Locate the cell with the specified text and output its (x, y) center coordinate. 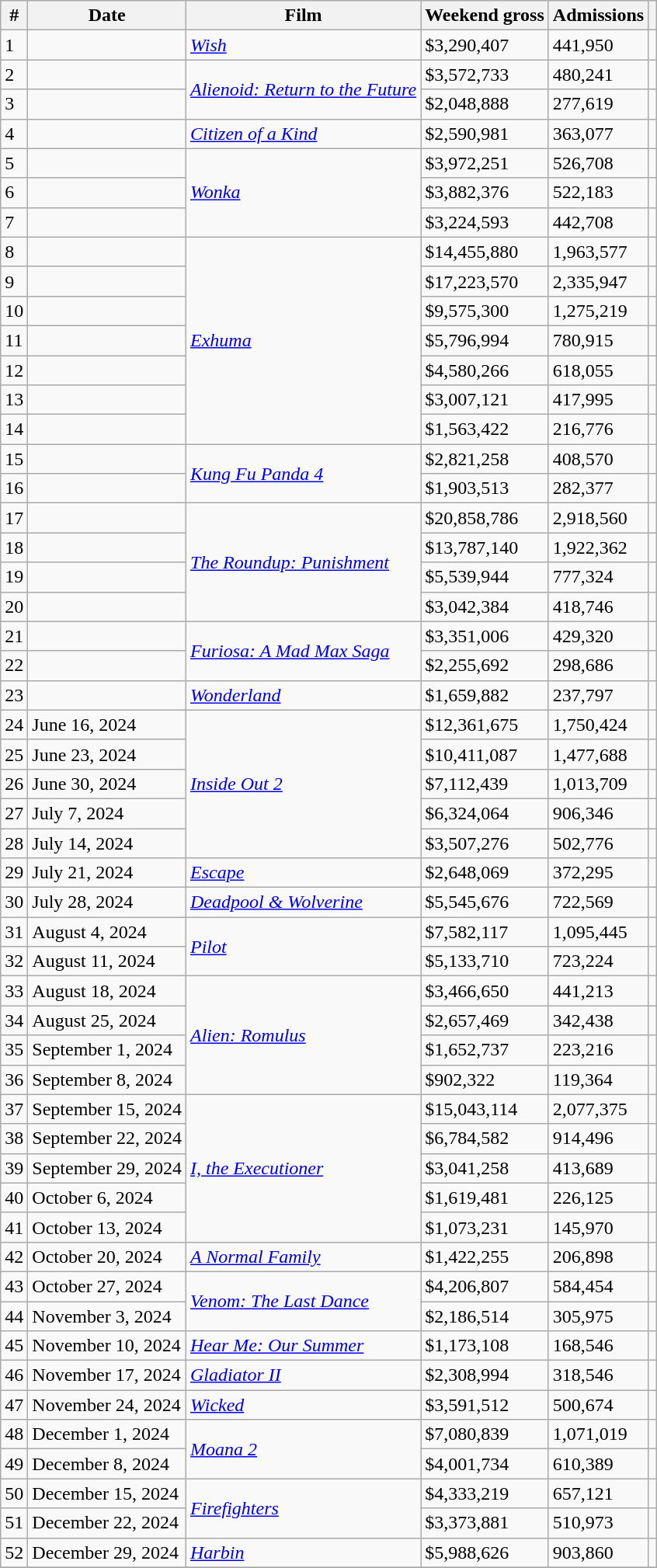
48 (14, 1434)
$2,657,469 (485, 1020)
282,377 (598, 488)
$3,041,258 (485, 1168)
9 (14, 281)
September 1, 2024 (107, 1050)
12 (14, 370)
$3,572,733 (485, 75)
25 (14, 754)
$7,112,439 (485, 784)
46 (14, 1375)
$4,333,219 (485, 1493)
$4,580,266 (485, 370)
29 (14, 873)
14 (14, 429)
441,950 (598, 45)
November 17, 2024 (107, 1375)
$2,590,981 (485, 134)
372,295 (598, 873)
December 15, 2024 (107, 1493)
Harbin (304, 1552)
44 (14, 1316)
$3,882,376 (485, 193)
$9,575,300 (485, 311)
$1,563,422 (485, 429)
657,121 (598, 1493)
35 (14, 1050)
$1,659,882 (485, 695)
610,389 (598, 1464)
24 (14, 725)
Admissions (598, 16)
27 (14, 813)
4 (14, 134)
26 (14, 784)
168,546 (598, 1346)
42 (14, 1257)
3 (14, 104)
305,975 (598, 1316)
$14,455,880 (485, 252)
$4,001,734 (485, 1464)
363,077 (598, 134)
$1,652,737 (485, 1050)
Gladiator II (304, 1375)
31 (14, 932)
A Normal Family (304, 1257)
723,224 (598, 961)
36 (14, 1080)
$1,903,513 (485, 488)
July 28, 2024 (107, 902)
I, the Executioner (304, 1168)
408,570 (598, 459)
# (14, 16)
$7,582,117 (485, 932)
December 8, 2024 (107, 1464)
$17,223,570 (485, 281)
52 (14, 1552)
413,689 (598, 1168)
28 (14, 843)
September 8, 2024 (107, 1080)
Furiosa: A Mad Max Saga (304, 651)
Deadpool & Wolverine (304, 902)
$3,290,407 (485, 45)
$1,073,231 (485, 1227)
277,619 (598, 104)
$3,351,006 (485, 636)
2 (14, 75)
$1,173,108 (485, 1346)
526,708 (598, 163)
June 30, 2024 (107, 784)
237,797 (598, 695)
Kung Fu Panda 4 (304, 474)
19 (14, 577)
$2,255,692 (485, 666)
15 (14, 459)
September 22, 2024 (107, 1139)
2,335,947 (598, 281)
50 (14, 1493)
10 (14, 311)
Wish (304, 45)
Citizen of a Kind (304, 134)
510,973 (598, 1523)
$2,821,258 (485, 459)
Firefighters (304, 1508)
2,918,560 (598, 518)
43 (14, 1286)
September 29, 2024 (107, 1168)
216,776 (598, 429)
30 (14, 902)
318,546 (598, 1375)
584,454 (598, 1286)
47 (14, 1405)
119,364 (598, 1080)
500,674 (598, 1405)
Alien: Romulus (304, 1035)
August 11, 2024 (107, 961)
$3,007,121 (485, 400)
8 (14, 252)
1,963,577 (598, 252)
145,970 (598, 1227)
480,241 (598, 75)
October 20, 2024 (107, 1257)
August 4, 2024 (107, 932)
34 (14, 1020)
$5,133,710 (485, 961)
November 24, 2024 (107, 1405)
41 (14, 1227)
August 25, 2024 (107, 1020)
906,346 (598, 813)
Pilot (304, 947)
39 (14, 1168)
$5,796,994 (485, 340)
22 (14, 666)
442,708 (598, 222)
618,055 (598, 370)
1,095,445 (598, 932)
Alienoid: Return to the Future (304, 89)
Film (304, 16)
Moana 2 (304, 1449)
429,320 (598, 636)
Date (107, 16)
Weekend gross (485, 16)
441,213 (598, 991)
2,077,375 (598, 1109)
51 (14, 1523)
Hear Me: Our Summer (304, 1346)
August 18, 2024 (107, 991)
1,750,424 (598, 725)
$3,466,650 (485, 991)
6 (14, 193)
$20,858,786 (485, 518)
October 13, 2024 (107, 1227)
$5,988,626 (485, 1552)
Escape (304, 873)
$1,422,255 (485, 1257)
$3,972,251 (485, 163)
$902,322 (485, 1080)
722,569 (598, 902)
$6,324,064 (485, 813)
1,477,688 (598, 754)
$12,361,675 (485, 725)
223,216 (598, 1050)
Wicked (304, 1405)
903,860 (598, 1552)
777,324 (598, 577)
Wonderland (304, 695)
$5,545,676 (485, 902)
11 (14, 340)
206,898 (598, 1257)
November 10, 2024 (107, 1346)
Exhuma (304, 340)
November 3, 2024 (107, 1316)
July 21, 2024 (107, 873)
342,438 (598, 1020)
$7,080,839 (485, 1434)
September 15, 2024 (107, 1109)
Inside Out 2 (304, 784)
780,915 (598, 340)
$3,507,276 (485, 843)
$2,648,069 (485, 873)
$3,042,384 (485, 607)
38 (14, 1139)
502,776 (598, 843)
October 27, 2024 (107, 1286)
$3,224,593 (485, 222)
226,125 (598, 1198)
1 (14, 45)
522,183 (598, 193)
21 (14, 636)
$13,787,140 (485, 548)
1,275,219 (598, 311)
32 (14, 961)
$2,048,888 (485, 104)
7 (14, 222)
Wonka (304, 193)
914,496 (598, 1139)
$3,591,512 (485, 1405)
$3,373,881 (485, 1523)
18 (14, 548)
June 16, 2024 (107, 725)
49 (14, 1464)
298,686 (598, 666)
$1,619,481 (485, 1198)
17 (14, 518)
$6,784,582 (485, 1139)
417,995 (598, 400)
418,746 (598, 607)
$2,308,994 (485, 1375)
The Roundup: Punishment (304, 562)
July 14, 2024 (107, 843)
December 29, 2024 (107, 1552)
37 (14, 1109)
16 (14, 488)
July 7, 2024 (107, 813)
June 23, 2024 (107, 754)
October 6, 2024 (107, 1198)
20 (14, 607)
$4,206,807 (485, 1286)
40 (14, 1198)
Venom: The Last Dance (304, 1301)
1,922,362 (598, 548)
1,071,019 (598, 1434)
13 (14, 400)
23 (14, 695)
33 (14, 991)
December 22, 2024 (107, 1523)
1,013,709 (598, 784)
December 1, 2024 (107, 1434)
5 (14, 163)
$15,043,114 (485, 1109)
45 (14, 1346)
$2,186,514 (485, 1316)
$10,411,087 (485, 754)
$5,539,944 (485, 577)
